Pinpoint the cell where the given text exists, returning its (X, Y) midpoint coordinate. 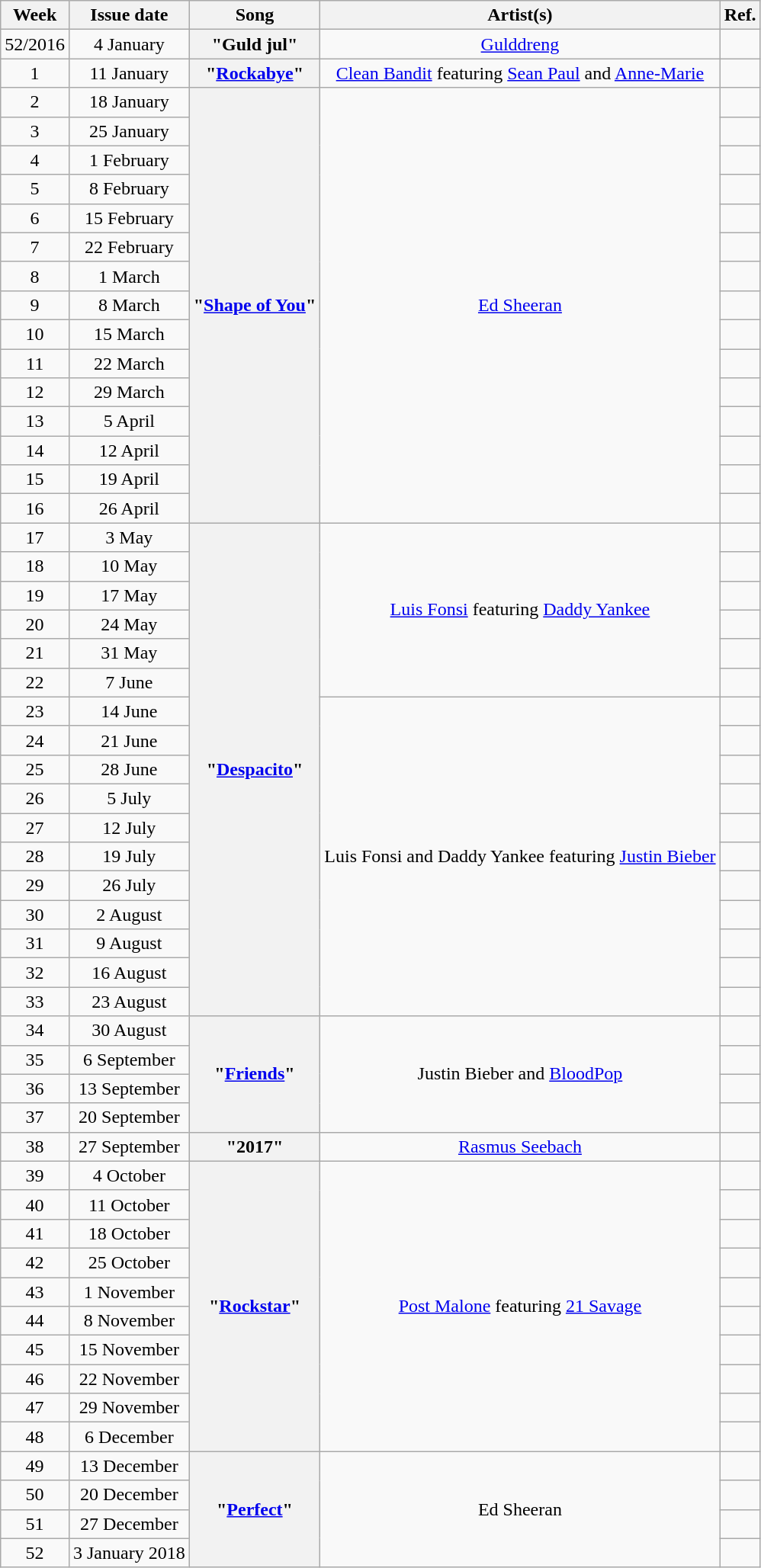
17 (35, 537)
29 (35, 886)
"Guld jul" (255, 44)
12 April (129, 451)
1 March (129, 276)
3 (35, 131)
9 August (129, 944)
4 January (129, 44)
41 (35, 1233)
2 August (129, 915)
5 July (129, 798)
12 July (129, 827)
25 January (129, 131)
36 (35, 1089)
22 (35, 682)
11 (35, 364)
Song (255, 15)
13 (35, 422)
"Rockabye" (255, 73)
22 February (129, 247)
19 July (129, 857)
24 May (129, 624)
49 (35, 1466)
2 (35, 102)
Clean Bandit featuring Sean Paul and Anne-Marie (520, 73)
Rasmus Seebach (520, 1146)
16 (35, 508)
15 November (129, 1350)
Gulddreng (520, 44)
21 June (129, 740)
34 (35, 1031)
29 March (129, 393)
15 March (129, 334)
"Perfect" (255, 1509)
42 (35, 1262)
45 (35, 1350)
18 October (129, 1233)
8 February (129, 189)
20 September (129, 1117)
11 October (129, 1204)
Post Malone featuring 21 Savage (520, 1307)
17 May (129, 595)
27 (35, 827)
19 (35, 595)
24 (35, 740)
18 January (129, 102)
31 May (129, 653)
27 September (129, 1146)
"Despacito" (255, 770)
19 April (129, 479)
7 June (129, 682)
48 (35, 1437)
15 February (129, 218)
10 (35, 334)
1 November (129, 1292)
5 (35, 189)
20 (35, 624)
13 September (129, 1089)
25 October (129, 1262)
6 (35, 218)
40 (35, 1204)
52/2016 (35, 44)
"Shape of You" (255, 305)
10 May (129, 566)
11 January (129, 73)
7 (35, 247)
3 May (129, 537)
28 (35, 857)
35 (35, 1060)
23 August (129, 1002)
"2017" (255, 1146)
1 (35, 73)
5 April (129, 422)
8 (35, 276)
51 (35, 1524)
23 (35, 711)
14 (35, 451)
50 (35, 1495)
29 November (129, 1408)
Justin Bieber and BloodPop (520, 1074)
Artist(s) (520, 15)
37 (35, 1117)
12 (35, 393)
"Rockstar" (255, 1307)
38 (35, 1146)
13 December (129, 1466)
43 (35, 1292)
9 (35, 305)
Ref. (740, 15)
28 June (129, 769)
8 March (129, 305)
44 (35, 1321)
"Friends" (255, 1074)
26 (35, 798)
25 (35, 769)
1 February (129, 160)
30 (35, 915)
Luis Fonsi and Daddy Yankee featuring Justin Bieber (520, 857)
39 (35, 1175)
30 August (129, 1031)
47 (35, 1408)
3 January 2018 (129, 1553)
52 (35, 1553)
8 November (129, 1321)
22 November (129, 1379)
26 July (129, 886)
20 December (129, 1495)
4 (35, 160)
18 (35, 566)
32 (35, 973)
22 March (129, 364)
14 June (129, 711)
15 (35, 479)
46 (35, 1379)
Week (35, 15)
27 December (129, 1524)
6 September (129, 1060)
16 August (129, 973)
21 (35, 653)
33 (35, 1002)
4 October (129, 1175)
31 (35, 944)
6 December (129, 1437)
Luis Fonsi featuring Daddy Yankee (520, 610)
Issue date (129, 15)
26 April (129, 508)
